Return (x, y) of the center of cell containing provided text 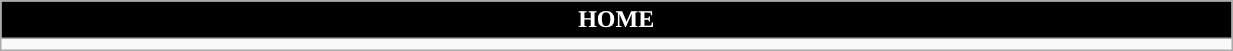
HOME (616, 20)
